Detect which cell encompasses the target text, then output its [x, y] center coordinate. 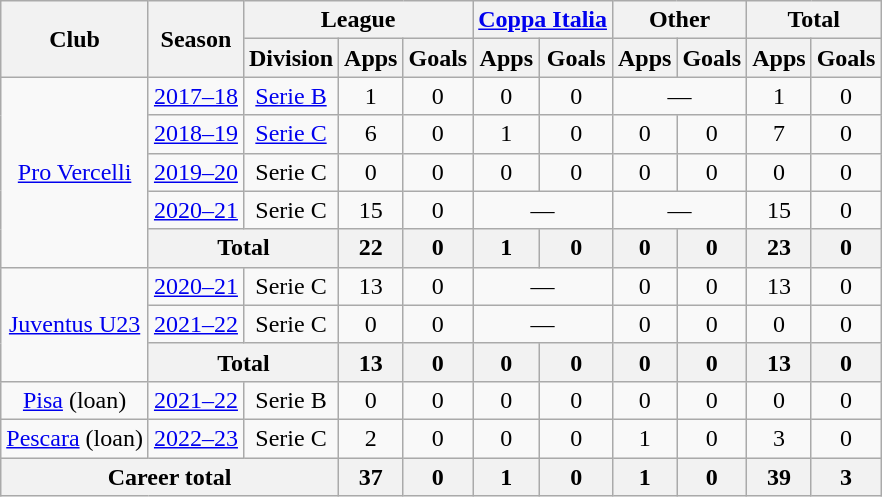
2018–19 [196, 134]
Other [679, 20]
7 [779, 134]
6 [371, 134]
Career total [170, 477]
Season [196, 39]
39 [779, 477]
Pescara (loan) [75, 438]
Division [290, 58]
Pro Vercelli [75, 172]
League [358, 20]
Pisa (loan) [75, 400]
2019–20 [196, 172]
2 [371, 438]
Juventus U23 [75, 324]
37 [371, 477]
Coppa Italia [543, 20]
2017–18 [196, 96]
Club [75, 39]
2022–23 [196, 438]
22 [371, 248]
23 [779, 248]
